Pinpoint the cell where the given text exists, returning its [X, Y] midpoint coordinate. 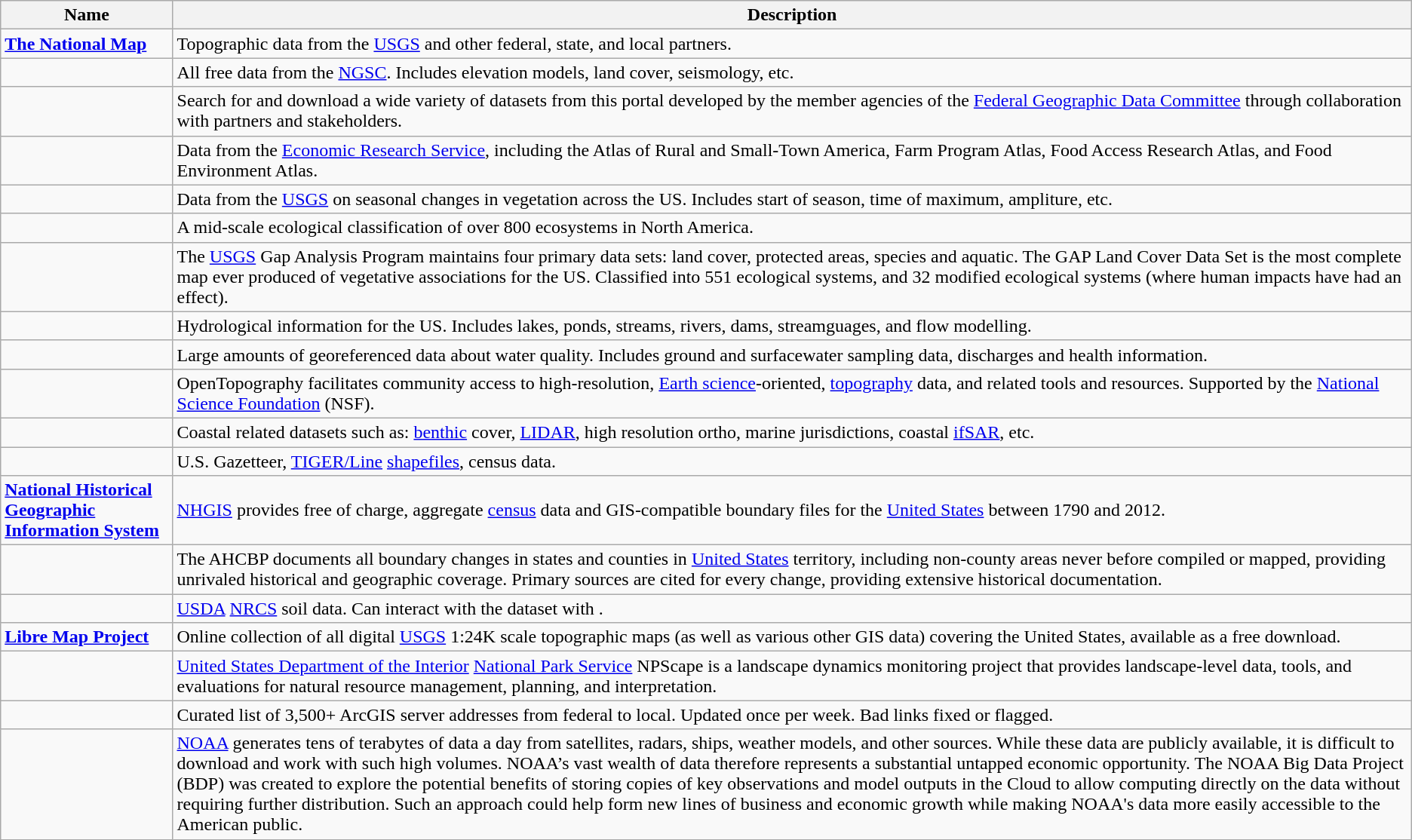
Hydrological information for the US. Includes lakes, ponds, streams, rivers, dams, streamguages, and flow modelling. [792, 326]
Libre Map Project [87, 637]
USDA NRCS soil data. Can interact with the dataset with . [792, 609]
Coastal related datasets such as: benthic cover, LIDAR, high resolution ortho, marine jurisdictions, coastal ifSAR, etc. [792, 432]
Topographic data from the USGS and other federal, state, and local partners. [792, 44]
Name [87, 15]
A mid-scale ecological classification of over 800 ecosystems in North America. [792, 228]
All free data from the NGSC. Includes elevation models, land cover, seismology, etc. [792, 72]
Curated list of 3,500+ ArcGIS server addresses from federal to local. Updated once per week. Bad links fixed or flagged. [792, 715]
NHGIS provides free of charge, aggregate census data and GIS-compatible boundary files for the United States between 1790 and 2012. [792, 510]
Large amounts of georeferenced data about water quality. Includes ground and surfacewater sampling data, discharges and health information. [792, 354]
Description [792, 15]
Data from the USGS on seasonal changes in vegetation across the US. Includes start of season, time of maximum, ampliture, etc. [792, 199]
The National Map [87, 44]
National Historical Geographic Information System [87, 510]
U.S. Gazetteer, TIGER/Line shapefiles, census data. [792, 461]
